Search for the cell housing the specified text and yield its (X, Y) center coordinate. 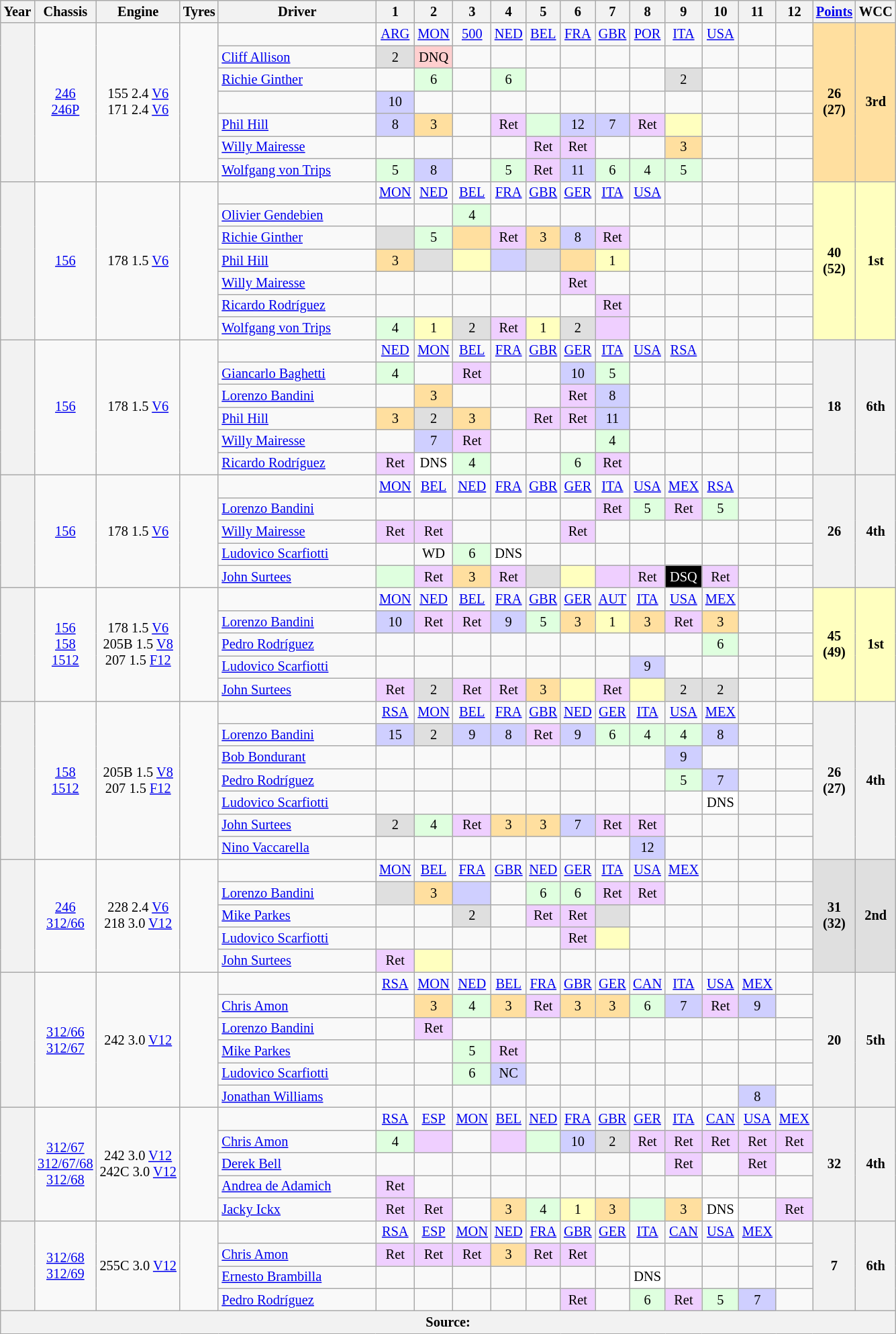
Olivier Gendebien (297, 215)
ARG (395, 34)
Jacky Ickx (297, 1209)
Year (17, 11)
312/68312/69 (65, 1266)
246246P (65, 102)
Chassis (65, 11)
Giancarlo Baghetti (297, 373)
45(49) (834, 644)
1561581512 (65, 644)
NC (509, 1074)
Source: (448, 1322)
178 1.5 V6205B 1.5 V8207 1.5 F12 (138, 644)
WCC (876, 11)
Cliff Allison (297, 57)
242 3.0 V12242C 3.0 V12 (138, 1164)
26 (834, 531)
246312/66 (65, 915)
3rd (876, 102)
DSQ (683, 577)
Engine (138, 11)
AUT (613, 599)
POR (647, 34)
312/66312/67 (65, 1040)
Points (834, 11)
40(52) (834, 260)
15 (395, 734)
Ernesto Brambilla (297, 1277)
2nd (876, 915)
1581512 (65, 780)
205B 1.5 V8207 1.5 F12 (138, 780)
Bob Bondurant (297, 757)
228 2.4 V6218 3.0 V12 (138, 915)
20 (834, 1040)
255C 3.0 V12 (138, 1266)
WD (434, 554)
312/67312/67/68312/68 (65, 1164)
18 (834, 407)
5th (876, 1040)
Andrea de Adamich (297, 1186)
Driver (297, 11)
500 (472, 34)
31(32) (834, 915)
Jonathan Williams (297, 1096)
Nino Vaccarella (297, 848)
32 (834, 1164)
155 2.4 V6171 2.4 V6 (138, 102)
Derek Bell (297, 1164)
242 3.0 V12 (138, 1040)
DNQ (434, 57)
Tyres (199, 11)
